Find where the given text appears and provide that cell's center as [x, y] coordinate. 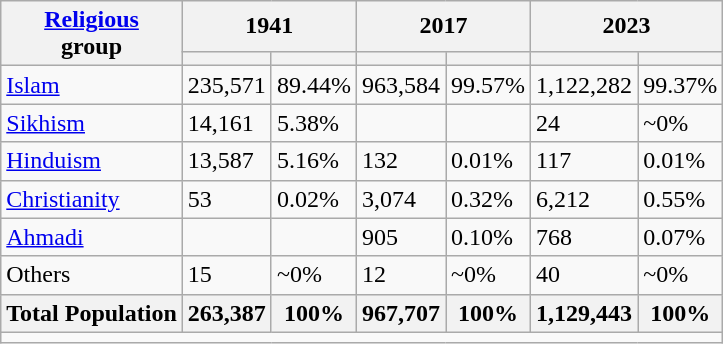
1941 [269, 26]
Sikhism [92, 123]
12 [400, 275]
263,387 [226, 313]
235,571 [226, 85]
14,161 [226, 123]
963,584 [400, 85]
89.44% [314, 85]
Hinduism [92, 161]
905 [400, 237]
2023 [627, 26]
0.07% [680, 237]
40 [584, 275]
Total Population [92, 313]
6,212 [584, 199]
99.37% [680, 85]
0.10% [488, 237]
15 [226, 275]
132 [400, 161]
0.02% [314, 199]
5.16% [314, 161]
Christianity [92, 199]
Islam [92, 85]
53 [226, 199]
Religiousgroup [92, 34]
5.38% [314, 123]
0.32% [488, 199]
Ahmadi [92, 237]
1,129,443 [584, 313]
3,074 [400, 199]
99.57% [488, 85]
117 [584, 161]
0.55% [680, 199]
967,707 [400, 313]
2017 [443, 26]
13,587 [226, 161]
768 [584, 237]
24 [584, 123]
Others [92, 275]
1,122,282 [584, 85]
